Scan for the cell matching the given text and deliver its [x, y] coordinate at center. 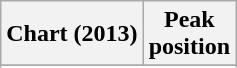
Chart (2013) [72, 34]
Peakposition [189, 34]
